Extract the (x, y) coordinate from the center of the cell holding the provided text.  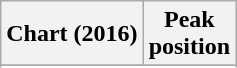
Chart (2016) (72, 34)
Peak position (189, 34)
